Determine the (X, Y) coordinate at the center of the cell enclosing the given text.  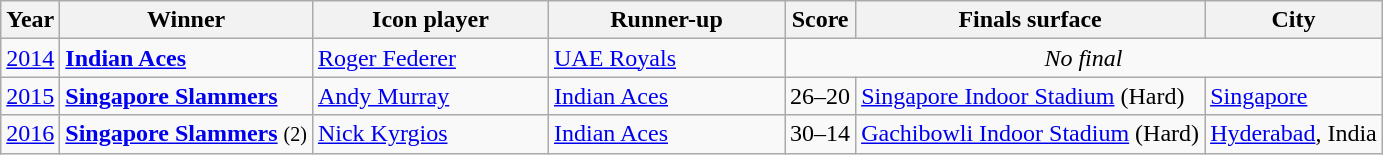
2016 (30, 134)
Andy Murray (430, 96)
30–14 (820, 134)
City (1294, 20)
Score (820, 20)
2015 (30, 96)
Singapore (1294, 96)
No final (1084, 58)
Roger Federer (430, 58)
Winner (186, 20)
Icon player (430, 20)
Singapore Slammers (2) (186, 134)
2014 (30, 58)
Hyderabad, India (1294, 134)
Finals surface (1030, 20)
Singapore Indoor Stadium (Hard) (1030, 96)
UAE Royals (666, 58)
Year (30, 20)
Runner-up (666, 20)
Nick Kyrgios (430, 134)
Singapore Slammers (186, 96)
Gachibowli Indoor Stadium (Hard) (1030, 134)
26–20 (820, 96)
